Return the [X, Y] coordinate for the center point of the cell that contains the specified text.  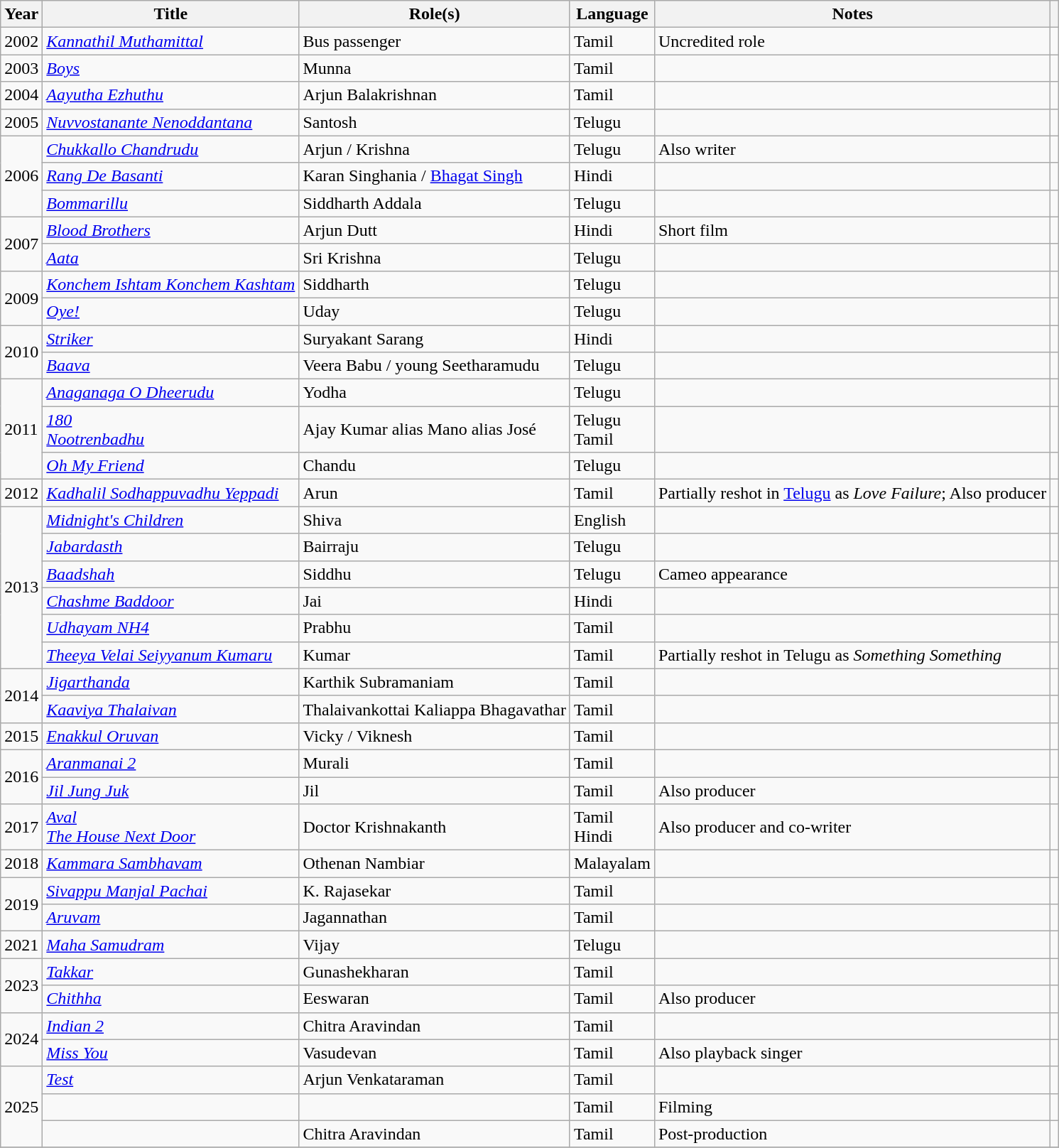
Title [170, 14]
Aruvam [170, 918]
Chithha [170, 999]
Bommarillu [170, 203]
Veera Babu / young Seetharamudu [435, 366]
Year [21, 14]
Jil [435, 791]
Jagannathan [435, 918]
Arjun Balakrishnan [435, 95]
Chandu [435, 466]
2007 [21, 244]
TeluguTamil [612, 429]
2002 [21, 41]
2003 [21, 68]
Also playback singer [852, 1053]
Gunashekharan [435, 972]
Thalaivankottai Kaliappa Bhagavathar [435, 709]
Doctor Krishnakanth [435, 827]
Malayalam [612, 864]
Sivappu Manjal Pachai [170, 891]
Maha Samudram [170, 945]
English [612, 520]
2017 [21, 827]
2005 [21, 122]
Aayutha Ezhuthu [170, 95]
Murali [435, 763]
2014 [21, 695]
Chashme Baddoor [170, 601]
Oye! [170, 311]
Siddhu [435, 574]
Midnight's Children [170, 520]
Arjun Venkataraman [435, 1080]
Suryakant Sarang [435, 339]
TamilHindi [612, 827]
Othenan Nambiar [435, 864]
2021 [21, 945]
Uday [435, 311]
Nuvvostanante Nenoddantana [170, 122]
2010 [21, 352]
Sri Krishna [435, 257]
AvalThe House Next Door [170, 827]
Eeswaran [435, 999]
Filming [852, 1107]
2006 [21, 176]
Language [612, 14]
Cameo appearance [852, 574]
Boys [170, 68]
Kammara Sambhavam [170, 864]
Kaaviya Thalaivan [170, 709]
Siddharth Addala [435, 203]
180Nootrenbadhu [170, 429]
Siddharth [435, 284]
2024 [21, 1039]
Jil Jung Juk [170, 791]
Also producer and co-writer [852, 827]
Konchem Ishtam Konchem Kashtam [170, 284]
Bairraju [435, 547]
Oh My Friend [170, 466]
2016 [21, 776]
Aata [170, 257]
Munna [435, 68]
Yodha [435, 393]
Chukkallo Chandrudu [170, 149]
Kumar [435, 655]
Post-production [852, 1134]
Prabhu [435, 628]
Bus passenger [435, 41]
Vicky / Viknesh [435, 736]
2025 [21, 1107]
Partially reshot in Telugu as Something Something [852, 655]
Jai [435, 601]
2012 [21, 493]
Arjun / Krishna [435, 149]
Arjun Dutt [435, 230]
Striker [170, 339]
Blood Brothers [170, 230]
Enakkul Oruvan [170, 736]
Baadshah [170, 574]
2013 [21, 587]
Vasudevan [435, 1053]
Shiva [435, 520]
Rang De Basanti [170, 176]
2019 [21, 904]
2009 [21, 298]
Short film [852, 230]
Jabardasth [170, 547]
Also writer [852, 149]
K. Rajasekar [435, 891]
Partially reshot in Telugu as Love Failure; Also producer [852, 493]
Kadhalil Sodhappuvadhu Yeppadi [170, 493]
Karthik Subramaniam [435, 682]
Uncredited role [852, 41]
Karan Singhania / Bhagat Singh [435, 176]
Vijay [435, 945]
Arun [435, 493]
Test [170, 1080]
Jigarthanda [170, 682]
Indian 2 [170, 1026]
Baava [170, 366]
Udhayam NH4 [170, 628]
Ajay Kumar alias Mano alias José [435, 429]
Kannathil Muthamittal [170, 41]
Miss You [170, 1053]
2011 [21, 429]
Takkar [170, 972]
2015 [21, 736]
Aranmanai 2 [170, 763]
Santosh [435, 122]
2004 [21, 95]
Anaganaga O Dheerudu [170, 393]
Theeya Velai Seiyyanum Kumaru [170, 655]
2023 [21, 985]
Role(s) [435, 14]
Notes [852, 14]
2018 [21, 864]
